Locate the cell with the specified text and output its [X, Y] center coordinate. 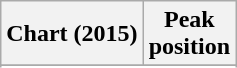
Peakposition [189, 34]
Chart (2015) [72, 34]
